Output the (X, Y) coordinate of the center of the cell containing the given text.  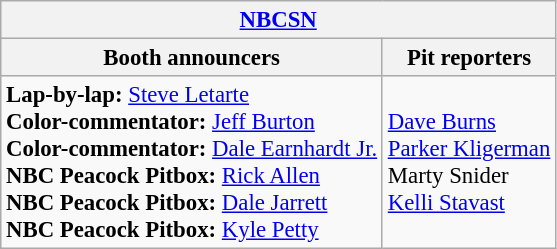
Dave BurnsParker KligermanMarty SniderKelli Stavast (468, 162)
Booth announcers (192, 58)
NBCSN (278, 20)
Pit reporters (468, 58)
